Find where the given text appears and provide that cell's center as [X, Y] coordinate. 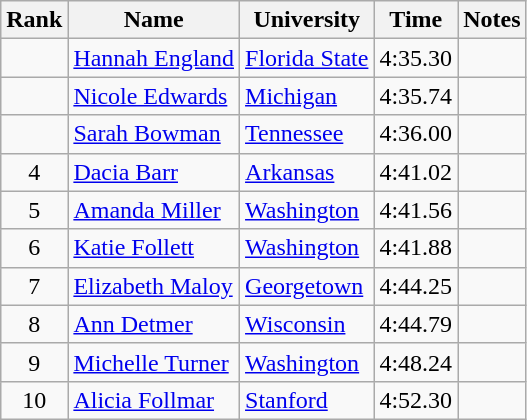
Wisconsin [307, 324]
4:41.56 [416, 210]
Notes [492, 20]
Arkansas [307, 172]
Nicole Edwards [154, 96]
Hannah England [154, 58]
Stanford [307, 400]
4:41.02 [416, 172]
Time [416, 20]
4:48.24 [416, 362]
9 [34, 362]
5 [34, 210]
7 [34, 286]
Tennessee [307, 134]
Rank [34, 20]
Amanda Miller [154, 210]
10 [34, 400]
4:36.00 [416, 134]
Sarah Bowman [154, 134]
4:41.88 [416, 248]
4:35.30 [416, 58]
Alicia Follmar [154, 400]
4:35.74 [416, 96]
Florida State [307, 58]
4:44.25 [416, 286]
Katie Follett [154, 248]
Michigan [307, 96]
4:52.30 [416, 400]
Elizabeth Maloy [154, 286]
University [307, 20]
Dacia Barr [154, 172]
4:44.79 [416, 324]
Name [154, 20]
Michelle Turner [154, 362]
Ann Detmer [154, 324]
4 [34, 172]
Georgetown [307, 286]
6 [34, 248]
8 [34, 324]
